Find where the given text appears and provide that cell's center as (x, y) coordinate. 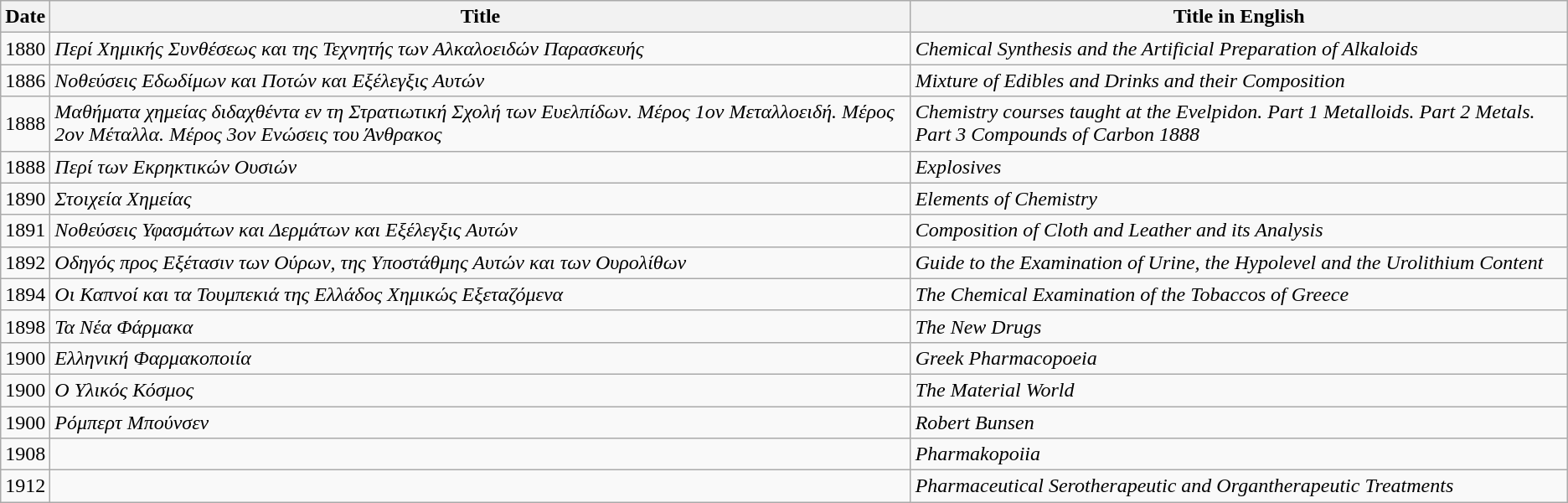
The New Drugs (1239, 326)
Τα Νέα Φάρμακα (481, 326)
Οι Καπνοί και τα Τουμπεκιά της Ελλάδος Χημικώς Εξεταζόμενα (481, 294)
Ρόμπερτ Μπούνσεν (481, 422)
Chemistry courses taught at the Evelpidon. Part 1 Metalloids. Part 2 Metals. Part 3 Compounds of Carbon 1888 (1239, 124)
Mixture of Edibles and Drinks and their Composition (1239, 80)
Μαθήματα χημείας διδαχθέντα εν τη Στρατιωτική Σχολή των Ευελπίδων. Μέρος 1ον Μεταλλοειδή. Μέρος 2ον Μέταλλα. Μέρος 3ον Ενώσεις του Άνθρακος (481, 124)
Chemical Synthesis and the Artificial Preparation of Alkaloids (1239, 49)
Composition of Cloth and Leather and its Analysis (1239, 231)
The Material World (1239, 390)
Greek Pharmacopoeia (1239, 358)
Guide to the Examination of Urine, the Hypolevel and the Urolithium Content (1239, 262)
Pharmakopoiia (1239, 454)
Περί των Εκρηκτικών Ουσιών (481, 167)
1886 (25, 80)
Title (481, 17)
Ο Υλικός Κόσμος (481, 390)
Date (25, 17)
Στοιχεία Χημείας (481, 199)
Explosives (1239, 167)
1908 (25, 454)
1892 (25, 262)
Νοθεύσεις Εδωδίμων και Ποτών και Εξέλεγξις Αυτών (481, 80)
Elements of Chemistry (1239, 199)
1891 (25, 231)
1880 (25, 49)
Pharmaceutical Serotherapeutic and Organtherapeutic Treatments (1239, 486)
Οδηγός προς Εξέτασιν των Ούρων, της Υποστάθμης Αυτών και των Ουρολίθων (481, 262)
The Chemical Examination of the Tobaccos of Greece (1239, 294)
1894 (25, 294)
Robert Bunsen (1239, 422)
1912 (25, 486)
Περί Χημικής Συνθέσεως και της Τεχνητής των Αλκαλοειδών Παρασκευής (481, 49)
Ελληνική Φαρμακοποιία (481, 358)
1898 (25, 326)
1890 (25, 199)
Νοθεύσεις Υφασμάτων και Δερμάτων και Εξέλεγξις Αυτών (481, 231)
Title in English (1239, 17)
